Pinpoint the cell where the given text exists, returning its (x, y) midpoint coordinate. 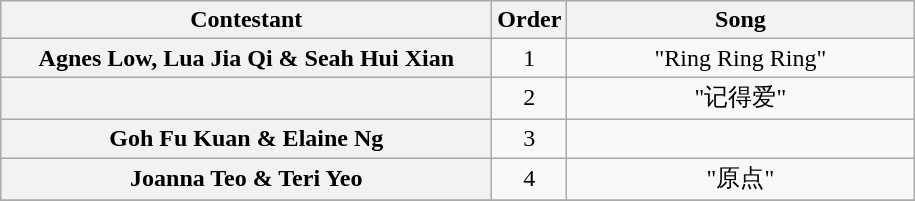
Song (740, 20)
4 (530, 180)
Agnes Low, Lua Jia Qi & Seah Hui Xian (246, 58)
"记得爱" (740, 98)
Contestant (246, 20)
Goh Fu Kuan & Elaine Ng (246, 138)
"Ring Ring Ring" (740, 58)
Joanna Teo & Teri Yeo (246, 180)
1 (530, 58)
3 (530, 138)
Order (530, 20)
2 (530, 98)
"原点" (740, 180)
